Scan for the cell matching the given text and deliver its [X, Y] coordinate at center. 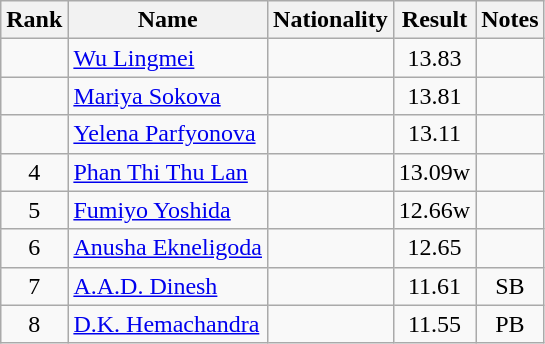
12.66w [434, 210]
D.K. Hemachandra [168, 324]
Nationality [331, 20]
4 [34, 172]
Anusha Ekneligoda [168, 248]
A.A.D. Dinesh [168, 286]
11.55 [434, 324]
Name [168, 20]
7 [34, 286]
Yelena Parfyonova [168, 134]
Mariya Sokova [168, 96]
8 [34, 324]
SB [510, 286]
5 [34, 210]
Fumiyo Yoshida [168, 210]
6 [34, 248]
Phan Thi Thu Lan [168, 172]
13.11 [434, 134]
13.09w [434, 172]
13.81 [434, 96]
11.61 [434, 286]
PB [510, 324]
Rank [34, 20]
Result [434, 20]
Notes [510, 20]
12.65 [434, 248]
13.83 [434, 58]
Wu Lingmei [168, 58]
